Extract the (x, y) coordinate from the center of the cell holding the provided text.  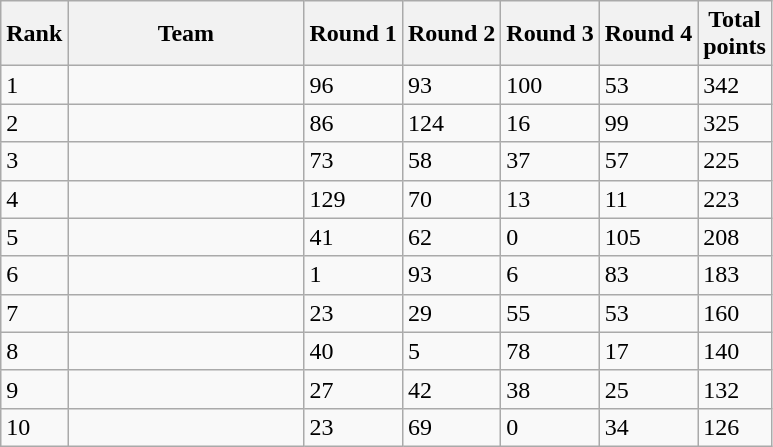
86 (353, 123)
55 (550, 313)
37 (550, 161)
10 (34, 427)
69 (451, 427)
8 (34, 351)
132 (735, 389)
129 (353, 199)
83 (648, 275)
Round 1 (353, 34)
17 (648, 351)
57 (648, 161)
Round 2 (451, 34)
124 (451, 123)
99 (648, 123)
Round 3 (550, 34)
42 (451, 389)
78 (550, 351)
Round 4 (648, 34)
126 (735, 427)
73 (353, 161)
183 (735, 275)
Rank (34, 34)
58 (451, 161)
62 (451, 237)
223 (735, 199)
16 (550, 123)
11 (648, 199)
70 (451, 199)
325 (735, 123)
342 (735, 85)
Team (186, 34)
2 (34, 123)
4 (34, 199)
41 (353, 237)
27 (353, 389)
13 (550, 199)
34 (648, 427)
96 (353, 85)
160 (735, 313)
3 (34, 161)
105 (648, 237)
208 (735, 237)
100 (550, 85)
25 (648, 389)
Total points (735, 34)
9 (34, 389)
38 (550, 389)
7 (34, 313)
140 (735, 351)
40 (353, 351)
225 (735, 161)
29 (451, 313)
